Scan for the cell matching the given text and deliver its [x, y] coordinate at center. 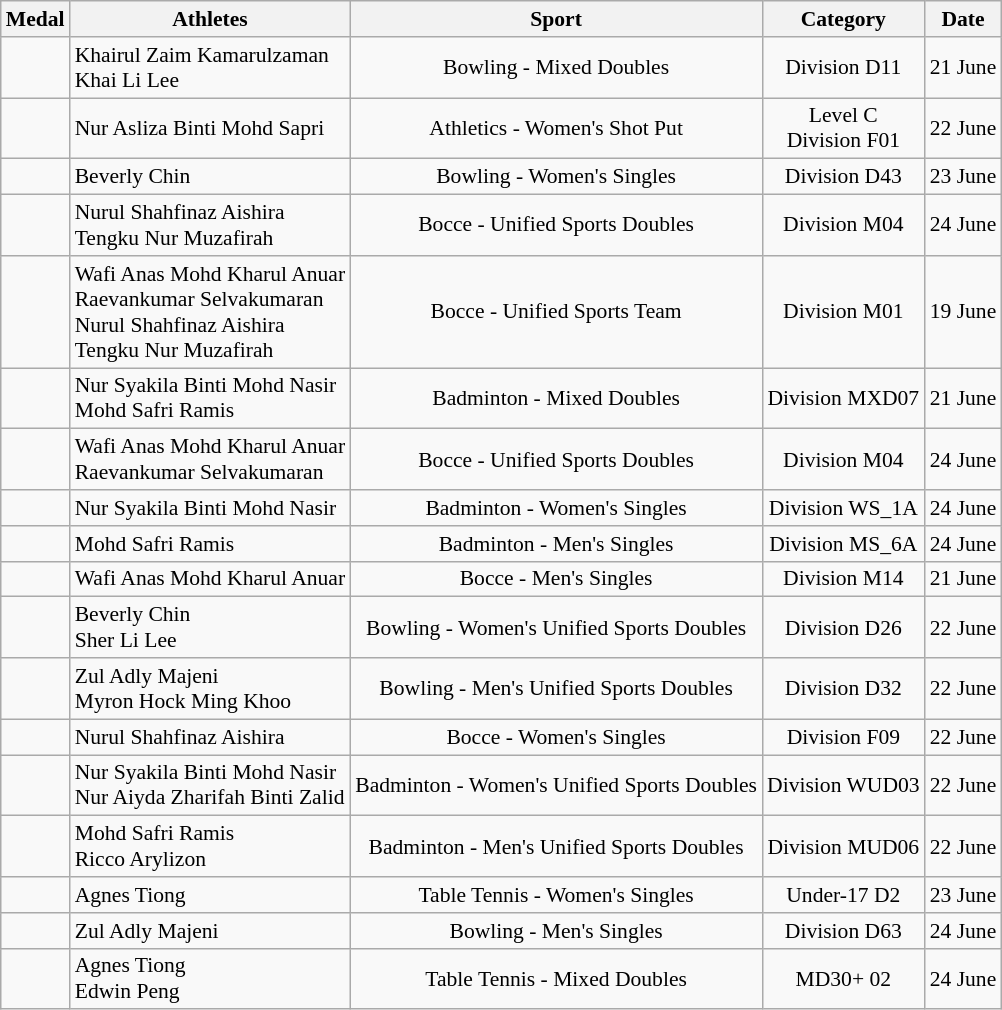
Bowling - Men's Unified Sports Doubles [556, 688]
Division MXD07 [844, 398]
Bocce - Men's Singles [556, 579]
Date [964, 19]
Division D11 [844, 68]
Beverly Chin [210, 177]
Mohd Safri Ramis [210, 544]
Division WS_1A [844, 508]
Nur Syakila Binti Mohd NasirMohd Safri Ramis [210, 398]
Sport [556, 19]
Division D63 [844, 931]
Wafi Anas Mohd Kharul AnuarRaevankumar SelvakumaranNurul Shahfinaz AishiraTengku Nur Muzafirah [210, 312]
Division F09 [844, 737]
Nur Syakila Binti Mohd Nasir [210, 508]
Category [844, 19]
Agnes TiongEdwin Peng [210, 978]
Level CDivision F01 [844, 128]
Agnes Tiong [210, 895]
Mohd Safri RamisRicco Arylizon [210, 846]
Zul Adly Majeni [210, 931]
Bocce - Women's Singles [556, 737]
Athletes [210, 19]
Badminton - Men's Unified Sports Doubles [556, 846]
Division D43 [844, 177]
MD30+ 02 [844, 978]
Athletics - Women's Shot Put [556, 128]
Under-17 D2 [844, 895]
Division MUD06 [844, 846]
Bowling - Women's Unified Sports Doubles [556, 628]
Medal [36, 19]
Beverly ChinSher Li Lee [210, 628]
Bowling - Men's Singles [556, 931]
Wafi Anas Mohd Kharul AnuarRaevankumar Selvakumaran [210, 460]
Division M14 [844, 579]
Badminton - Mixed Doubles [556, 398]
Zul Adly MajeniMyron Hock Ming Khoo [210, 688]
Bowling - Women's Singles [556, 177]
Khairul Zaim KamarulzamanKhai Li Lee [210, 68]
Division WUD03 [844, 786]
Nurul Shahfinaz Aishira [210, 737]
Badminton - Women's Unified Sports Doubles [556, 786]
Table Tennis - Mixed Doubles [556, 978]
Badminton - Men's Singles [556, 544]
Nur Asliza Binti Mohd Sapri [210, 128]
19 June [964, 312]
Bocce - Unified Sports Team [556, 312]
Bowling - Mixed Doubles [556, 68]
Wafi Anas Mohd Kharul Anuar [210, 579]
Nurul Shahfinaz AishiraTengku Nur Muzafirah [210, 226]
Table Tennis - Women's Singles [556, 895]
Division M01 [844, 312]
Nur Syakila Binti Mohd NasirNur Aiyda Zharifah Binti Zalid [210, 786]
Division MS_6A [844, 544]
Badminton - Women's Singles [556, 508]
Division D32 [844, 688]
Division D26 [844, 628]
